From the cell containing the given text, extract its center point as [x, y] coordinate. 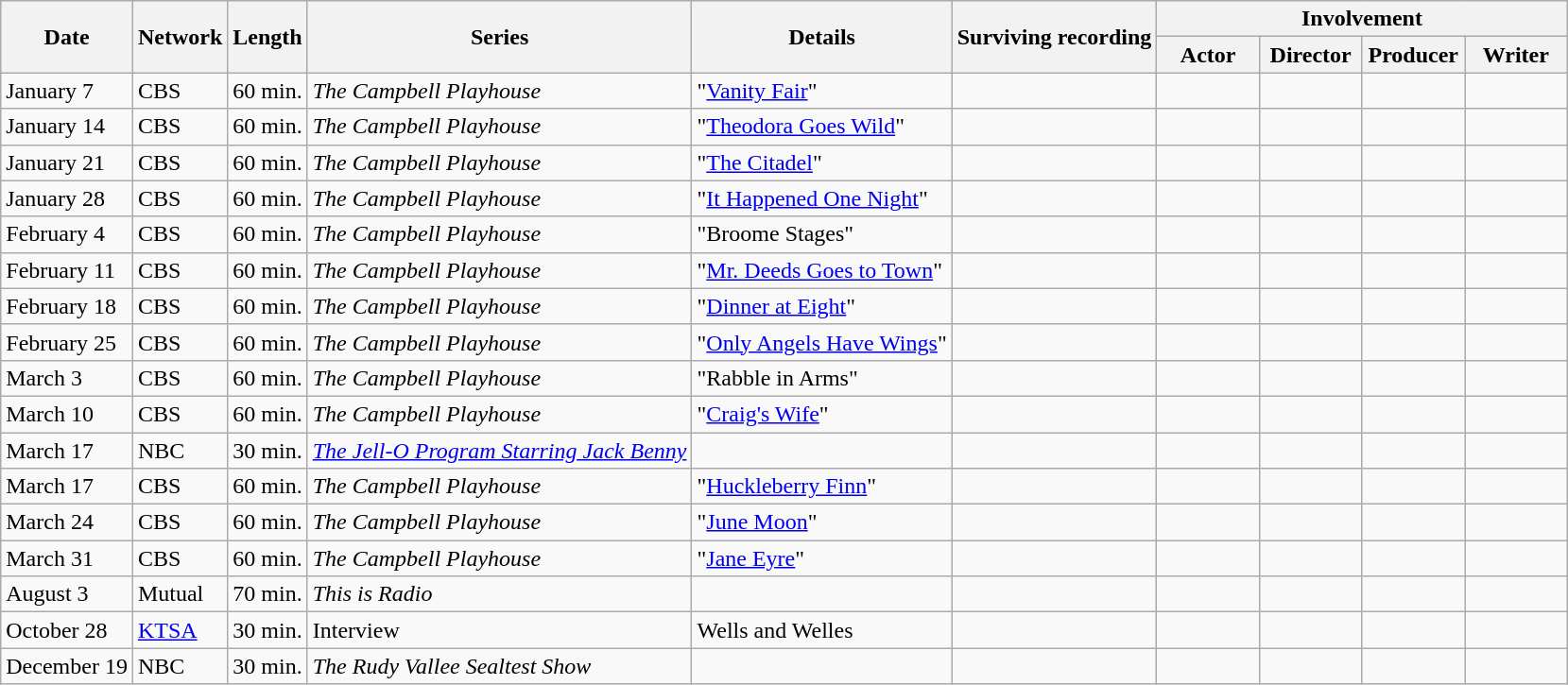
"Only Angels Have Wings" [822, 342]
The Rudy Vallee Sealtest Show [499, 666]
February 4 [67, 234]
January 28 [67, 198]
Series [499, 37]
Interview [499, 630]
Network [180, 37]
"Huckleberry Finn" [822, 487]
Date [67, 37]
Length [267, 37]
Producer [1414, 55]
KTSA [180, 630]
March 24 [67, 522]
This is Radio [499, 594]
January 7 [67, 91]
Director [1310, 55]
70 min. [267, 594]
January 21 [67, 163]
March 10 [67, 414]
"Mr. Deeds Goes to Town" [822, 270]
Details [822, 37]
"The Citadel" [822, 163]
The Jell-O Program Starring Jack Benny [499, 451]
"Jane Eyre" [822, 558]
February 25 [67, 342]
February 11 [67, 270]
January 14 [67, 127]
March 3 [67, 378]
March 31 [67, 558]
"It Happened One Night" [822, 198]
Wells and Welles [822, 630]
"Vanity Fair" [822, 91]
August 3 [67, 594]
Writer [1516, 55]
"Rabble in Arms" [822, 378]
February 18 [67, 306]
December 19 [67, 666]
Surviving recording [1055, 37]
October 28 [67, 630]
"Craig's Wife" [822, 414]
"Dinner at Eight" [822, 306]
"Theodora Goes Wild" [822, 127]
Involvement [1362, 19]
Actor [1208, 55]
Mutual [180, 594]
"June Moon" [822, 522]
"Broome Stages" [822, 234]
